Identify which cell holds the provided text, then report its [x, y] central coordinate. 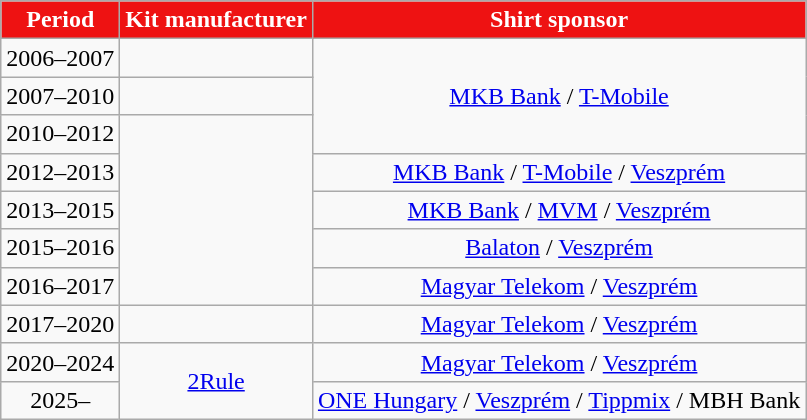
MKB Bank / T-Mobile / Veszprém [558, 172]
2007–2010 [60, 96]
2015–2016 [60, 248]
2012–2013 [60, 172]
2017–2020 [60, 324]
Shirt sponsor [558, 20]
2013–2015 [60, 210]
2025– [60, 400]
Balaton / Veszprém [558, 248]
MKB Bank / MVM / Veszprém [558, 210]
2016–2017 [60, 286]
Kit manufacturer [216, 20]
2010–2012 [60, 134]
2020–2024 [60, 362]
2Rule [216, 381]
2006–2007 [60, 58]
ONE Hungary / Veszprém / Tippmix / MBH Bank [558, 400]
Period [60, 20]
MKB Bank / T-Mobile [558, 96]
